For the text-containing cell, return its midpoint in [X, Y] coordinate format. 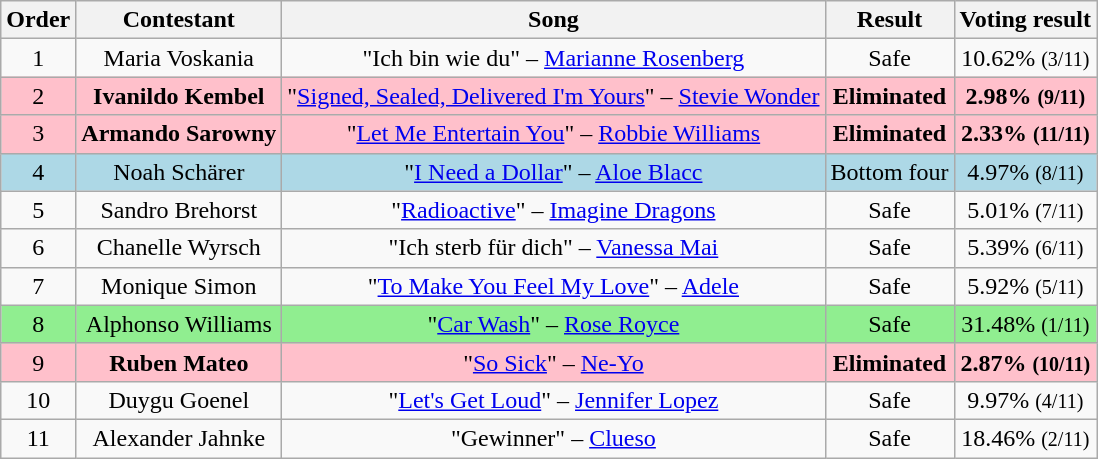
6 [38, 248]
2.87% (10/11) [1025, 362]
5.01% (7/11) [1025, 210]
"Radioactive" – Imagine Dragons [554, 210]
Voting result [1025, 20]
9 [38, 362]
Alexander Jahnke [179, 438]
5.39% (6/11) [1025, 248]
Chanelle Wyrsch [179, 248]
1 [38, 58]
"So Sick" – Ne-Yo [554, 362]
8 [38, 324]
Monique Simon [179, 286]
Song [554, 20]
10 [38, 400]
Result [890, 20]
Sandro Brehorst [179, 210]
"I Need a Dollar" – Aloe Blacc [554, 172]
10.62% (3/11) [1025, 58]
Maria Voskania [179, 58]
3 [38, 134]
2.98% (9/11) [1025, 96]
Noah Schärer [179, 172]
"Ich sterb für dich" – Vanessa Mai [554, 248]
7 [38, 286]
"Let's Get Loud" – Jennifer Lopez [554, 400]
18.46% (2/11) [1025, 438]
"Ich bin wie du" – Marianne Rosenberg [554, 58]
4 [38, 172]
Bottom four [890, 172]
5 [38, 210]
Contestant [179, 20]
5.92% (5/11) [1025, 286]
"Gewinner" – Clueso [554, 438]
Order [38, 20]
Ruben Mateo [179, 362]
2.33% (11/11) [1025, 134]
"To Make You Feel My Love" – Adele [554, 286]
2 [38, 96]
"Signed, Sealed, Delivered I'm Yours" – Stevie Wonder [554, 96]
"Car Wash" – Rose Royce [554, 324]
Armando Sarowny [179, 134]
9.97% (4/11) [1025, 400]
4.97% (8/11) [1025, 172]
11 [38, 438]
"Let Me Entertain You" – Robbie Williams [554, 134]
Ivanildo Kembel [179, 96]
31.48% (1/11) [1025, 324]
Duygu Goenel [179, 400]
Alphonso Williams [179, 324]
